Search for the cell housing the specified text and yield its (X, Y) center coordinate. 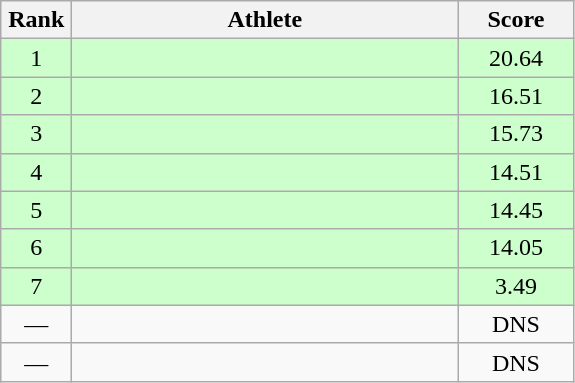
4 (36, 172)
3.49 (516, 286)
16.51 (516, 96)
20.64 (516, 58)
3 (36, 134)
2 (36, 96)
1 (36, 58)
6 (36, 248)
14.45 (516, 210)
14.51 (516, 172)
7 (36, 286)
Athlete (265, 20)
14.05 (516, 248)
15.73 (516, 134)
Score (516, 20)
Rank (36, 20)
5 (36, 210)
